Locate the cell with the specified text and output its [X, Y] center coordinate. 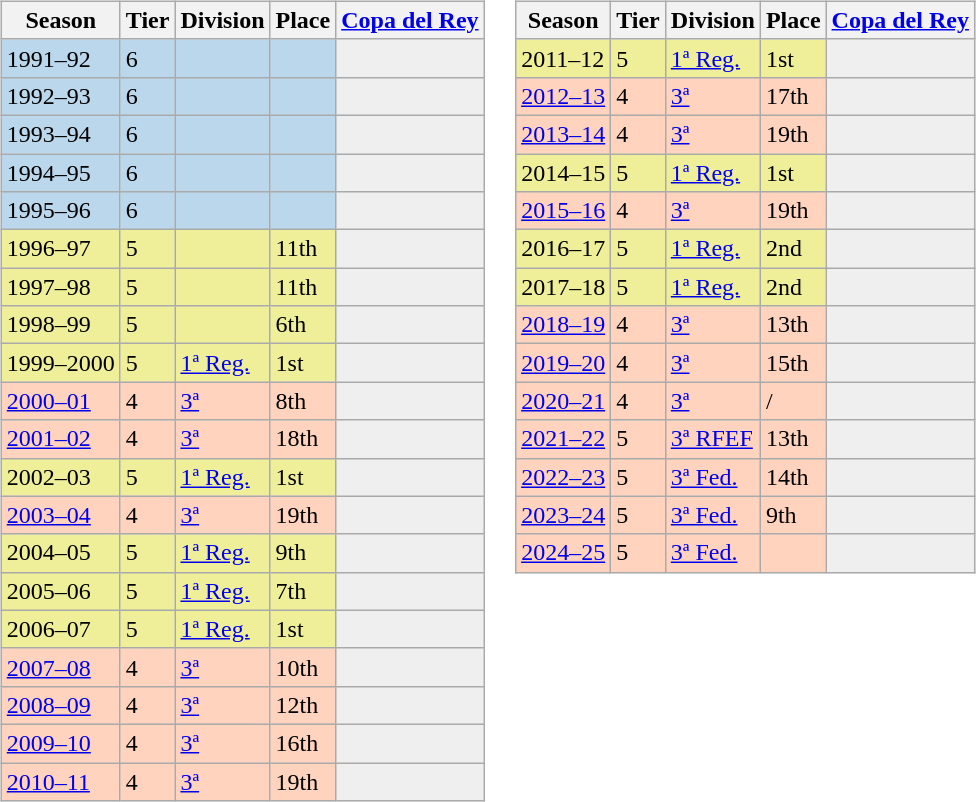
10th [303, 667]
2024–25 [564, 553]
2005–06 [60, 591]
2012–13 [564, 96]
1992–93 [60, 96]
16th [303, 743]
1998–99 [60, 325]
2013–14 [564, 134]
2000–01 [60, 401]
8th [303, 401]
2019–20 [564, 363]
6th [303, 325]
2017–18 [564, 287]
1991–92 [60, 58]
1994–95 [60, 173]
2020–21 [564, 401]
1997–98 [60, 287]
14th [793, 477]
2002–03 [60, 477]
2021–22 [564, 439]
2022–23 [564, 477]
7th [303, 591]
2008–09 [60, 705]
18th [303, 439]
2018–19 [564, 325]
1996–97 [60, 249]
1993–94 [60, 134]
2009–10 [60, 743]
2010–11 [60, 781]
3ª RFEF [712, 439]
15th [793, 363]
2006–07 [60, 629]
2015–16 [564, 211]
2007–08 [60, 667]
/ [793, 401]
1999–2000 [60, 363]
2016–17 [564, 249]
17th [793, 96]
1995–96 [60, 211]
2001–02 [60, 439]
2004–05 [60, 553]
12th [303, 705]
2003–04 [60, 515]
2014–15 [564, 173]
2023–24 [564, 515]
2011–12 [564, 58]
